Provide the [X, Y] coordinate of the cell's center where the given text is located.  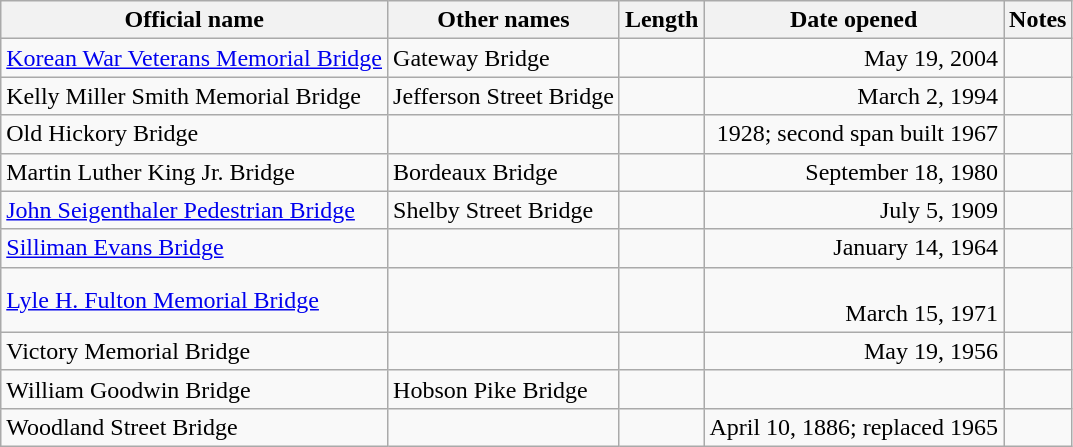
Korean War Veterans Memorial Bridge [194, 58]
Length [661, 20]
Date opened [854, 20]
January 14, 1964 [854, 248]
Other names [504, 20]
1928; second span built 1967 [854, 134]
Official name [194, 20]
Jefferson Street Bridge [504, 96]
Shelby Street Bridge [504, 210]
Lyle H. Fulton Memorial Bridge [194, 300]
Woodland Street Bridge [194, 427]
Hobson Pike Bridge [504, 389]
Old Hickory Bridge [194, 134]
May 19, 2004 [854, 58]
John Seigenthaler Pedestrian Bridge [194, 210]
May 19, 1956 [854, 351]
William Goodwin Bridge [194, 389]
April 10, 1886; replaced 1965 [854, 427]
March 2, 1994 [854, 96]
Notes [1038, 20]
Kelly Miller Smith Memorial Bridge [194, 96]
Bordeaux Bridge [504, 172]
Martin Luther King Jr. Bridge [194, 172]
Victory Memorial Bridge [194, 351]
March 15, 1971 [854, 300]
September 18, 1980 [854, 172]
July 5, 1909 [854, 210]
Silliman Evans Bridge [194, 248]
Gateway Bridge [504, 58]
